Scan for the cell matching the given text and deliver its (X, Y) coordinate at center. 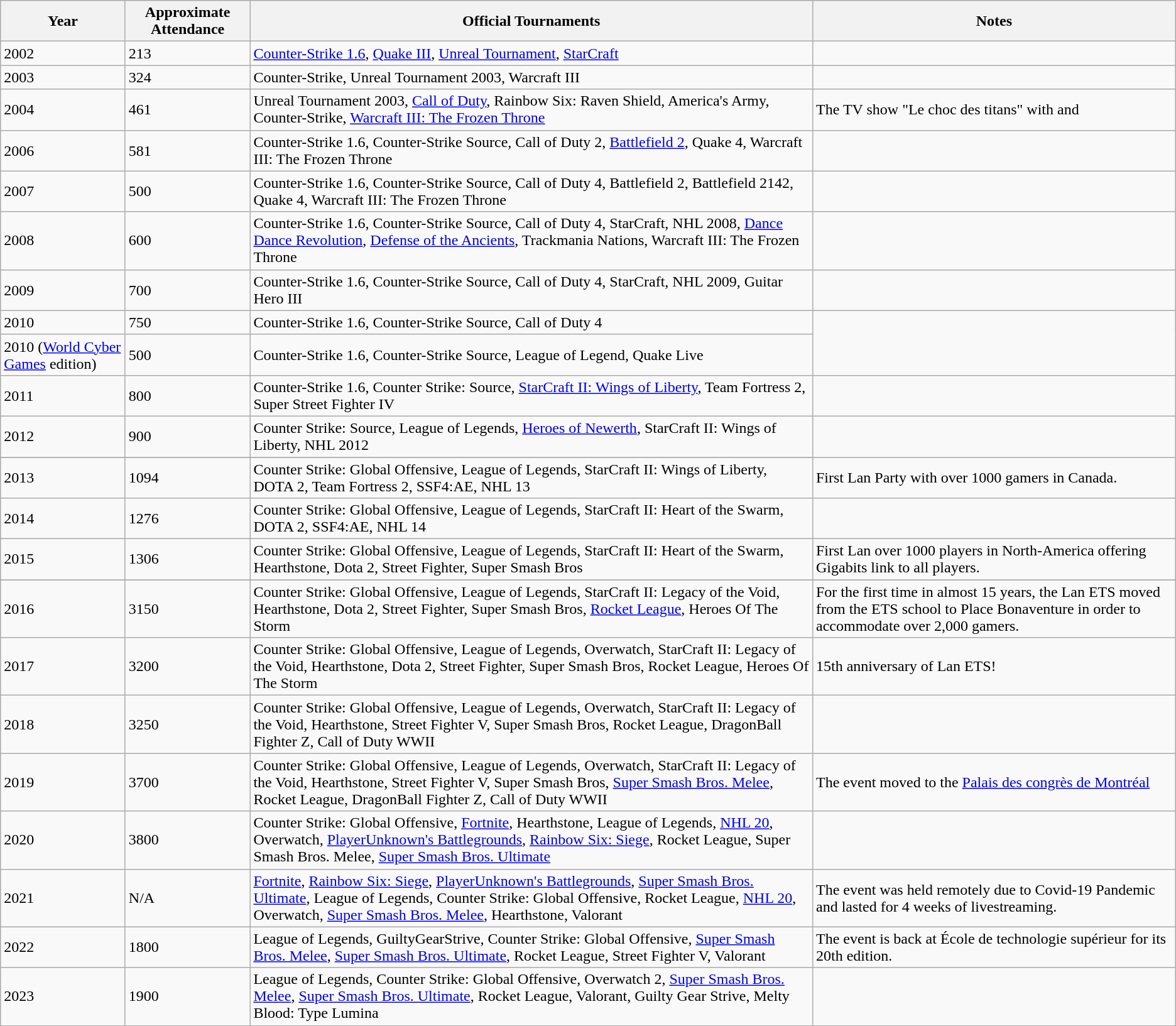
2002 (63, 53)
Official Tournaments (531, 21)
2017 (63, 667)
1094 (187, 478)
2023 (63, 996)
600 (187, 241)
The TV show "Le choc des titans" with and (994, 109)
First Lan over 1000 players in North-America offering Gigabits link to all players. (994, 559)
461 (187, 109)
N/A (187, 898)
Counter-Strike, Unreal Tournament 2003, Warcraft III (531, 77)
800 (187, 396)
3800 (187, 840)
Counter Strike: Global Offensive, League of Legends, StarCraft II: Wings of Liberty, DOTA 2, Team Fortress 2, SSF4:AE, NHL 13 (531, 478)
The event is back at École de technologie supérieur for its 20th edition. (994, 947)
The event moved to the Palais des congrès de Montréal (994, 782)
Counter-Strike 1.6, Counter-Strike Source, League of Legend, Quake Live (531, 354)
3200 (187, 667)
581 (187, 151)
2015 (63, 559)
1306 (187, 559)
2021 (63, 898)
2009 (63, 290)
Counter Strike: Source, League of Legends, Heroes of Newerth, StarCraft II: Wings of Liberty, NHL 2012 (531, 436)
3250 (187, 724)
2012 (63, 436)
2018 (63, 724)
2014 (63, 519)
2019 (63, 782)
Year (63, 21)
2010 (World Cyber Games edition) (63, 354)
2006 (63, 151)
Counter-Strike 1.6, Counter-Strike Source, Call of Duty 4, Battlefield 2, Battlefield 2142, Quake 4, Warcraft III: The Frozen Throne (531, 191)
2013 (63, 478)
2003 (63, 77)
Counter Strike: Global Offensive, League of Legends, StarCraft II: Heart of the Swarm, Hearthstone, Dota 2, Street Fighter, Super Smash Bros (531, 559)
900 (187, 436)
2004 (63, 109)
700 (187, 290)
2011 (63, 396)
2008 (63, 241)
3700 (187, 782)
Counter-Strike 1.6, Quake III, Unreal Tournament, StarCraft (531, 53)
First Lan Party with over 1000 gamers in Canada. (994, 478)
The event was held remotely due to Covid-19 Pandemic and lasted for 4 weeks of livestreaming. (994, 898)
2007 (63, 191)
2022 (63, 947)
213 (187, 53)
15th anniversary of Lan ETS! (994, 667)
1276 (187, 519)
Counter-Strike 1.6, Counter-Strike Source, Call of Duty 4 (531, 322)
Counter-Strike 1.6, Counter-Strike Source, Call of Duty 4, StarCraft, NHL 2009, Guitar Hero III (531, 290)
Unreal Tournament 2003, Call of Duty, Rainbow Six: Raven Shield, America's Army, Counter-Strike, Warcraft III: The Frozen Throne (531, 109)
2010 (63, 322)
1800 (187, 947)
3150 (187, 609)
Approximate Attendance (187, 21)
750 (187, 322)
Counter-Strike 1.6, Counter Strike: Source, StarCraft II: Wings of Liberty, Team Fortress 2, Super Street Fighter IV (531, 396)
2016 (63, 609)
Counter Strike: Global Offensive, League of Legends, StarCraft II: Heart of the Swarm, DOTA 2, SSF4:AE, NHL 14 (531, 519)
2020 (63, 840)
1900 (187, 996)
Notes (994, 21)
Counter-Strike 1.6, Counter-Strike Source, Call of Duty 2, Battlefield 2, Quake 4, Warcraft III: The Frozen Throne (531, 151)
324 (187, 77)
For the first time in almost 15 years, the Lan ETS moved from the ETS school to Place Bonaventure in order to accommodate over 2,000 gamers. (994, 609)
